Identify which cell holds the provided text, then report its [X, Y] central coordinate. 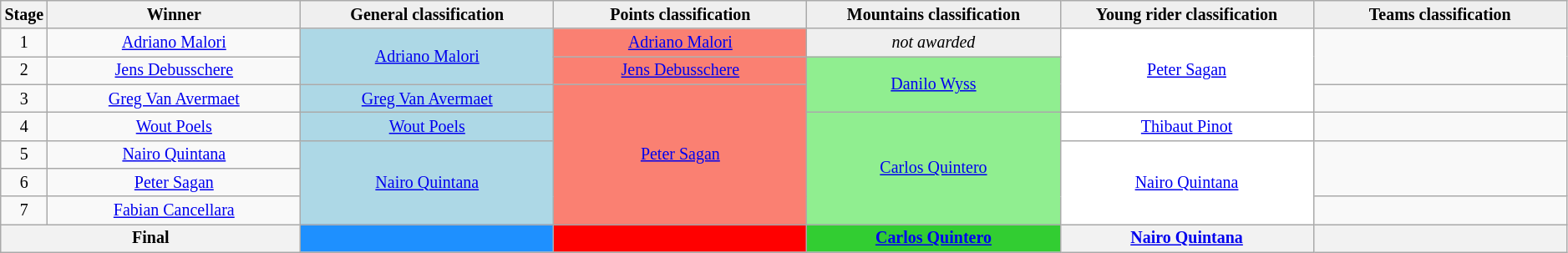
7 [24, 210]
Stage [24, 15]
4 [24, 127]
Fabian Cancellara [174, 210]
Points classification [680, 15]
Teams classification [1440, 15]
Danilo Wyss [934, 85]
Mountains classification [934, 15]
not awarded [934, 43]
6 [24, 182]
1 [24, 43]
5 [24, 154]
Winner [174, 15]
2 [24, 70]
General classification [428, 15]
3 [24, 99]
Final [150, 239]
Young rider classification [1186, 15]
Thibaut Pinot [1186, 127]
